Scan for the cell matching the given text and deliver its (x, y) coordinate at center. 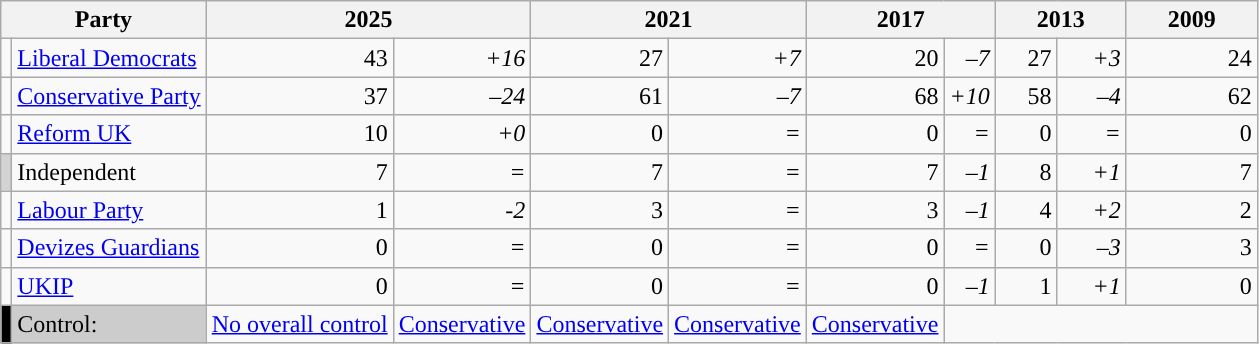
Devizes Guardians (109, 248)
62 (1192, 96)
4 (1026, 210)
2025 (368, 20)
–4 (1092, 96)
–3 (1092, 248)
2017 (900, 20)
10 (300, 134)
Control: (109, 324)
Conservative Party (109, 96)
2 (1192, 210)
Reform UK (109, 134)
+2 (1092, 210)
+10 (970, 96)
68 (875, 96)
UKIP (109, 286)
+0 (462, 134)
+7 (738, 58)
58 (1026, 96)
20 (875, 58)
61 (600, 96)
-2 (462, 210)
2009 (1192, 20)
8 (1026, 172)
Party (104, 20)
2013 (1060, 20)
No overall control (300, 324)
+16 (462, 58)
Labour Party (109, 210)
2021 (668, 20)
37 (300, 96)
Liberal Democrats (109, 58)
+3 (1092, 58)
Independent (109, 172)
–24 (462, 96)
24 (1192, 58)
43 (300, 58)
